Scan for the cell matching the given text and deliver its (x, y) coordinate at center. 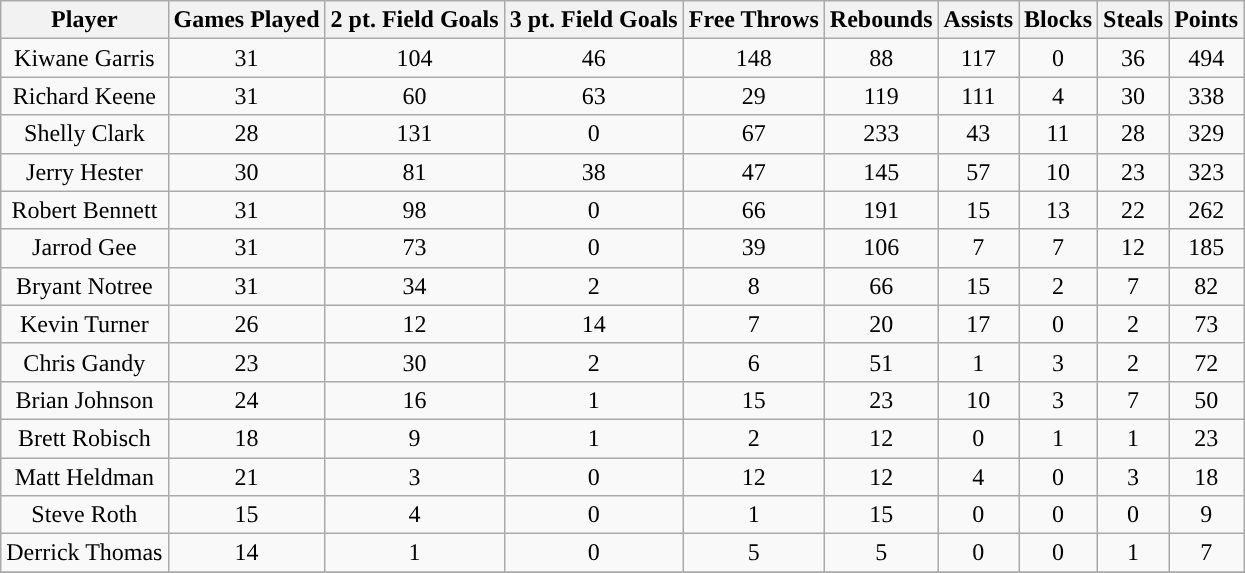
Chris Gandy (84, 362)
262 (1206, 210)
Richard Keene (84, 96)
6 (754, 362)
11 (1058, 134)
88 (881, 58)
148 (754, 58)
Jarrod Gee (84, 248)
8 (754, 286)
111 (978, 96)
494 (1206, 58)
119 (881, 96)
Shelly Clark (84, 134)
Matt Heldman (84, 477)
17 (978, 324)
Player (84, 20)
145 (881, 172)
82 (1206, 286)
81 (414, 172)
46 (594, 58)
Kiwane Garris (84, 58)
16 (414, 400)
117 (978, 58)
Steve Roth (84, 515)
63 (594, 96)
Derrick Thomas (84, 553)
Jerry Hester (84, 172)
29 (754, 96)
60 (414, 96)
21 (246, 477)
Games Played (246, 20)
131 (414, 134)
26 (246, 324)
67 (754, 134)
Brian Johnson (84, 400)
3 pt. Field Goals (594, 20)
104 (414, 58)
Robert Bennett (84, 210)
191 (881, 210)
34 (414, 286)
43 (978, 134)
106 (881, 248)
Free Throws (754, 20)
Assists (978, 20)
22 (1134, 210)
Points (1206, 20)
50 (1206, 400)
51 (881, 362)
57 (978, 172)
329 (1206, 134)
Bryant Notree (84, 286)
38 (594, 172)
Brett Robisch (84, 438)
72 (1206, 362)
Blocks (1058, 20)
39 (754, 248)
Steals (1134, 20)
36 (1134, 58)
24 (246, 400)
185 (1206, 248)
233 (881, 134)
98 (414, 210)
Kevin Turner (84, 324)
Rebounds (881, 20)
47 (754, 172)
323 (1206, 172)
2 pt. Field Goals (414, 20)
20 (881, 324)
338 (1206, 96)
13 (1058, 210)
